Determine the [x, y] coordinate at the center of the cell enclosing the given text.  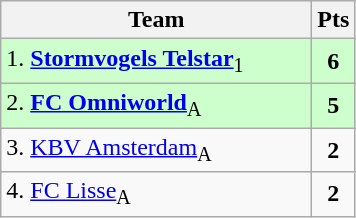
1. Stormvogels Telstar1 [156, 61]
2. FC OmniworldA [156, 105]
Team [156, 20]
5 [334, 105]
4. FC LisseA [156, 194]
6 [334, 61]
Pts [334, 20]
3. KBV AmsterdamA [156, 150]
